For the text-containing cell, return its midpoint in (X, Y) coordinate format. 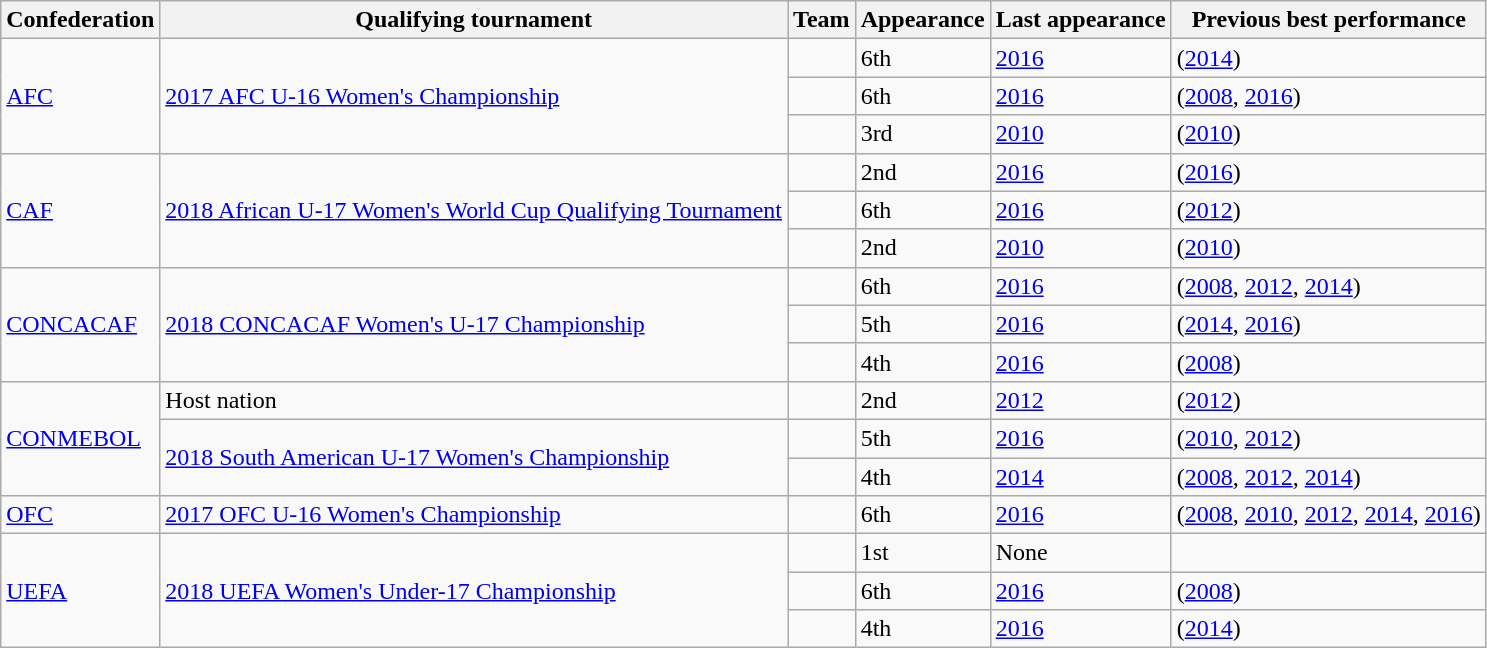
2017 OFC U-16 Women's Championship (474, 515)
UEFA (80, 591)
3rd (922, 134)
OFC (80, 515)
(2008, 2010, 2012, 2014, 2016) (1328, 515)
CONCACAF (80, 324)
Last appearance (1080, 20)
None (1080, 553)
Appearance (922, 20)
2018 African U-17 Women's World Cup Qualifying Tournament (474, 210)
2014 (1080, 477)
AFC (80, 96)
Confederation (80, 20)
2018 CONCACAF Women's U-17 Championship (474, 324)
(2010, 2012) (1328, 438)
(2014, 2016) (1328, 324)
1st (922, 553)
(2008, 2016) (1328, 96)
2018 UEFA Women's Under-17 Championship (474, 591)
CONMEBOL (80, 438)
Team (822, 20)
2017 AFC U-16 Women's Championship (474, 96)
Host nation (474, 400)
Qualifying tournament (474, 20)
(2016) (1328, 172)
Previous best performance (1328, 20)
2012 (1080, 400)
CAF (80, 210)
2018 South American U-17 Women's Championship (474, 457)
